Output the (X, Y) coordinate of the center of the cell containing the given text.  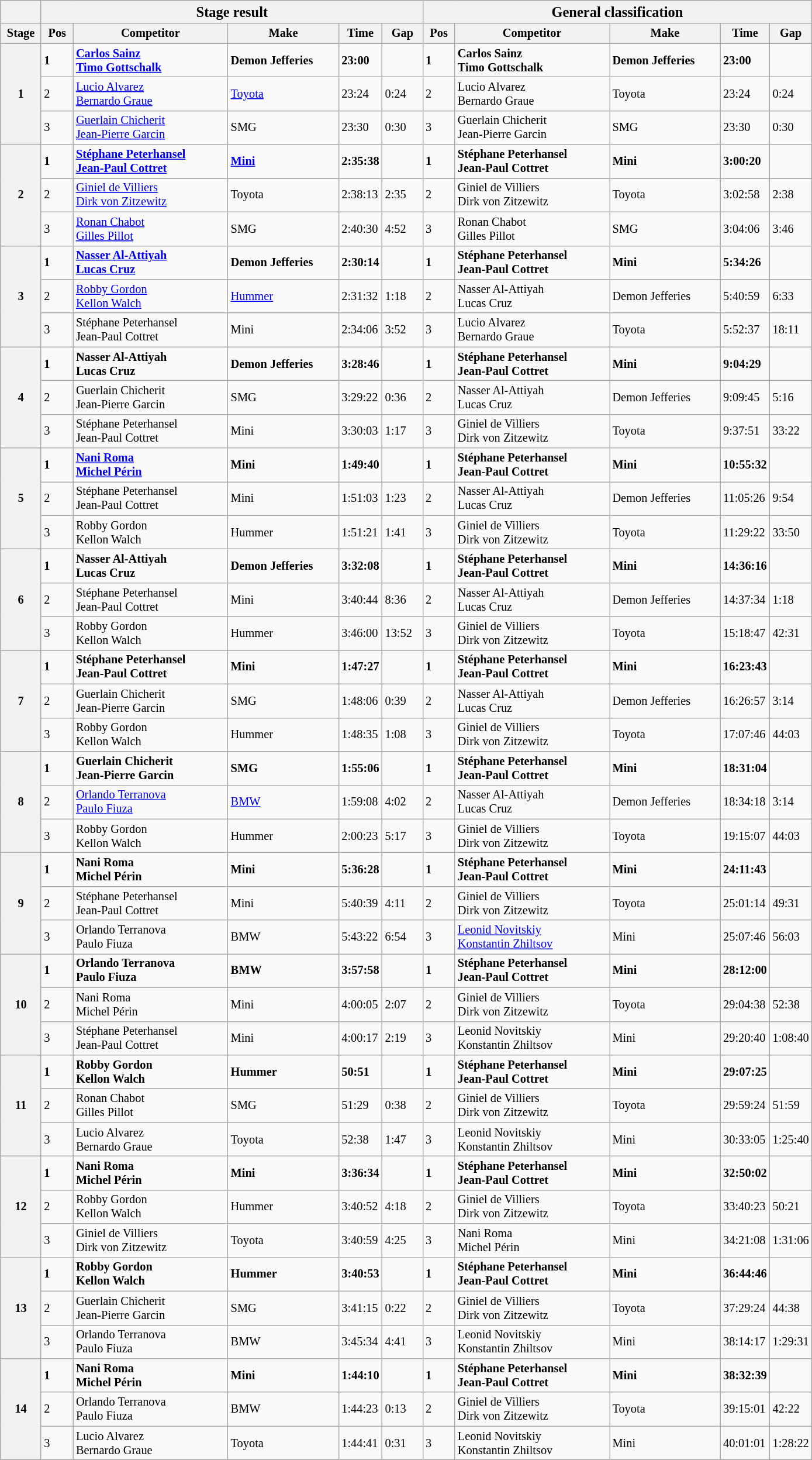
30:33:05 (745, 1139)
0:38 (403, 1106)
9:09:45 (745, 397)
3:41:15 (360, 1308)
3:02:58 (745, 195)
51:59 (791, 1106)
5:52:37 (745, 330)
29:07:25 (745, 1072)
4:00:05 (360, 1004)
56:03 (791, 937)
10 (21, 1004)
3:32:08 (360, 566)
42:22 (791, 1409)
5:17 (403, 836)
18:34:18 (745, 802)
12 (21, 1206)
2:30:14 (360, 263)
3:40:44 (360, 600)
33:40:23 (745, 1207)
44:38 (791, 1308)
11:29:22 (745, 532)
0:31 (403, 1443)
9:37:51 (745, 431)
2:35:38 (360, 161)
Stage (21, 33)
51:29 (360, 1106)
14:37:34 (745, 600)
1:47 (403, 1139)
5:34:26 (745, 263)
1:28:22 (791, 1443)
3:36:34 (360, 1173)
1:44:10 (360, 1375)
36:44:46 (745, 1274)
33:22 (791, 431)
16:23:43 (745, 667)
1:41 (403, 532)
2:38 (791, 195)
1:17 (403, 431)
3:00:20 (745, 161)
4:41 (403, 1342)
4 (21, 398)
1:48:35 (360, 735)
29:59:24 (745, 1106)
18:11 (791, 330)
10:55:32 (745, 465)
11 (21, 1106)
5:43:22 (360, 937)
18:31:04 (745, 768)
1:59:08 (360, 802)
0:39 (403, 701)
3:40:59 (360, 1241)
1:48:06 (360, 701)
49:31 (791, 903)
5:16 (791, 397)
25:07:46 (745, 937)
1:51:03 (360, 498)
2:34:06 (360, 330)
40:01:01 (745, 1443)
50:21 (791, 1207)
0:13 (403, 1409)
0:22 (403, 1308)
2:07 (403, 1004)
1:44:23 (360, 1409)
37:29:24 (745, 1308)
2:40:30 (360, 229)
1:44:41 (360, 1443)
1:55:06 (360, 768)
14 (21, 1409)
11:05:26 (745, 498)
3:46 (791, 229)
1:25:40 (791, 1139)
28:12:00 (745, 970)
2:19 (403, 1038)
8:36 (403, 600)
5 (21, 498)
1:08:40 (791, 1038)
19:15:07 (745, 836)
39:15:01 (745, 1409)
4:00:17 (360, 1038)
9:54 (791, 498)
6 (21, 599)
38:32:39 (745, 1375)
5:40:59 (745, 296)
9:04:29 (745, 364)
16:26:57 (745, 701)
4:02 (403, 802)
2:31:32 (360, 296)
25:01:14 (745, 903)
3:52 (403, 330)
13:52 (403, 633)
3:40:52 (360, 1207)
50:51 (360, 1072)
4:52 (403, 229)
15:18:47 (745, 633)
3:40:53 (360, 1274)
5:36:28 (360, 869)
1:49:40 (360, 465)
1:51:21 (360, 532)
3:30:03 (360, 431)
4:11 (403, 903)
9 (21, 903)
3:28:46 (360, 364)
7 (21, 701)
6:54 (403, 937)
1:47:27 (360, 667)
29:20:40 (745, 1038)
3:45:34 (360, 1342)
4:18 (403, 1207)
2:00:23 (360, 836)
4:25 (403, 1241)
3:57:58 (360, 970)
Stage result (231, 12)
3:29:22 (360, 397)
14:36:16 (745, 566)
34:21:08 (745, 1241)
2:38:13 (360, 195)
33:50 (791, 532)
1:29:31 (791, 1342)
1:23 (403, 498)
2:35 (403, 195)
6:33 (791, 296)
3:46:00 (360, 633)
0:36 (403, 397)
1:08 (403, 735)
1:31:06 (791, 1241)
3:04:06 (745, 229)
General classification (617, 12)
24:11:43 (745, 869)
38:14:17 (745, 1342)
32:50:02 (745, 1173)
42:31 (791, 633)
29:04:38 (745, 1004)
17:07:46 (745, 735)
13 (21, 1308)
5:40:39 (360, 903)
8 (21, 801)
